Output the [x, y] coordinate of the center of the cell containing the given text.  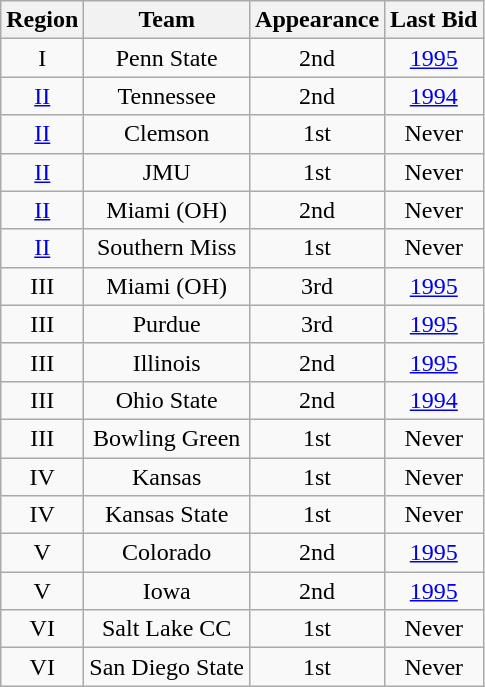
Purdue [167, 324]
Bowling Green [167, 438]
JMU [167, 172]
Colorado [167, 553]
Penn State [167, 58]
Illinois [167, 362]
I [42, 58]
Southern Miss [167, 248]
Kansas State [167, 515]
Salt Lake CC [167, 629]
Team [167, 20]
Appearance [318, 20]
Last Bid [434, 20]
Kansas [167, 477]
Region [42, 20]
Tennessee [167, 96]
San Diego State [167, 667]
Clemson [167, 134]
Ohio State [167, 400]
Iowa [167, 591]
